Pinpoint the cell where the given text exists, returning its [x, y] midpoint coordinate. 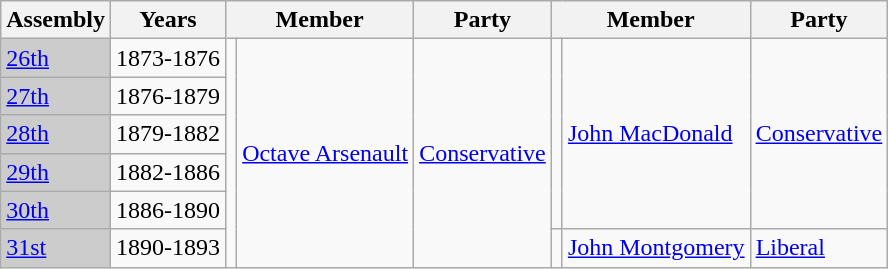
1879-1882 [168, 134]
1886-1890 [168, 210]
Octave Arsenault [326, 153]
30th [56, 210]
Years [168, 20]
26th [56, 58]
Liberal [819, 248]
John Montgomery [656, 248]
1882-1886 [168, 172]
John MacDonald [656, 134]
1890-1893 [168, 248]
1876-1879 [168, 96]
27th [56, 96]
28th [56, 134]
Assembly [56, 20]
1873-1876 [168, 58]
29th [56, 172]
31st [56, 248]
